Find where the given text appears and provide that cell's center as (x, y) coordinate. 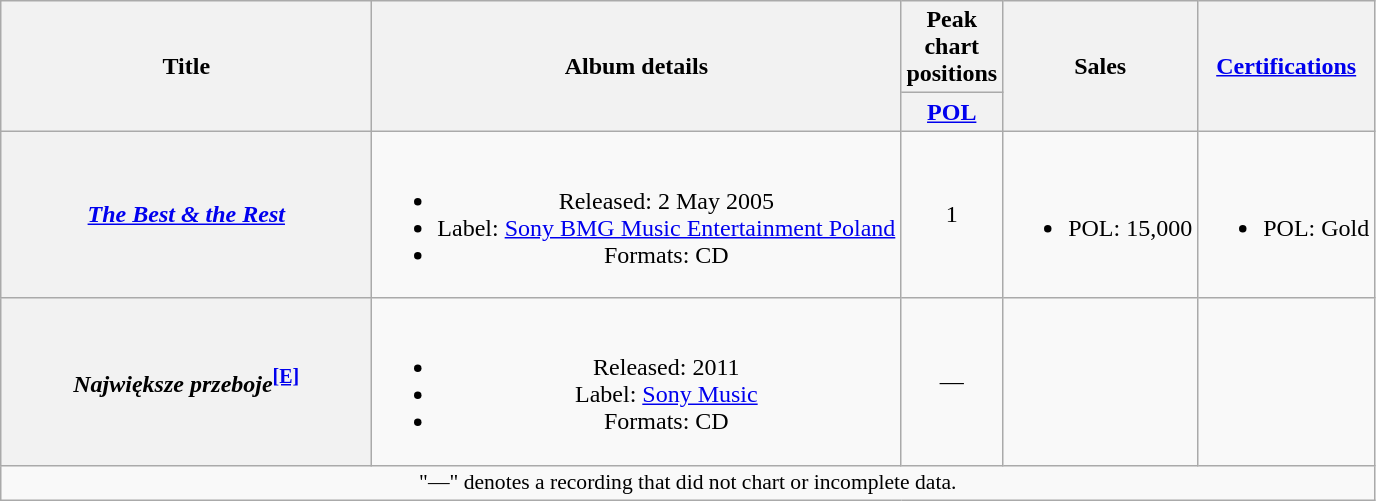
Released: 2011Label: Sony MusicFormats: CD (636, 382)
Title (186, 66)
Released: 2 May 2005Label: Sony BMG Music Entertainment PolandFormats: CD (636, 214)
Certifications (1286, 66)
"—" denotes a recording that did not chart or incomplete data. (688, 483)
POL (952, 112)
Największe przeboje[E] (186, 382)
Album details (636, 66)
POL: Gold (1286, 214)
Sales (1100, 66)
Peak chart positions (952, 47)
1 (952, 214)
— (952, 382)
POL: 15,000 (1100, 214)
The Best & the Rest (186, 214)
